Pinpoint the cell where the given text exists, returning its (X, Y) midpoint coordinate. 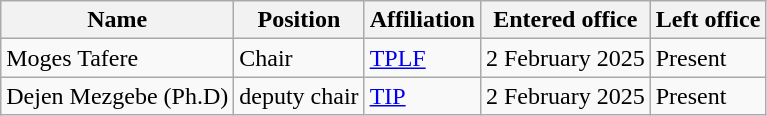
Left office (708, 20)
Position (299, 20)
Name (118, 20)
deputy chair (299, 96)
Dejen Mezgebe (Ph.D) (118, 96)
Chair (299, 58)
Affiliation (422, 20)
TPLF (422, 58)
Moges Tafere (118, 58)
TIP (422, 96)
Entered office (565, 20)
